Provide the (x, y) coordinate of the cell's center where the given text is located.  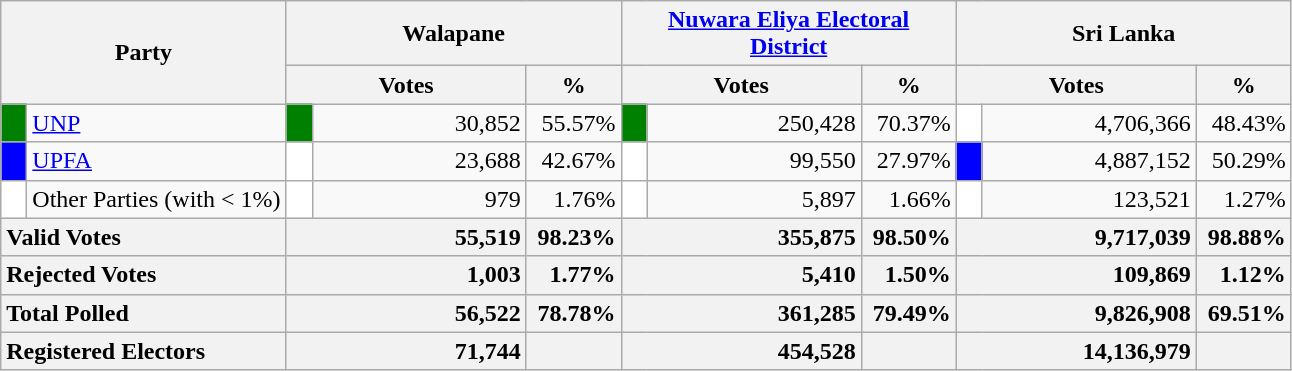
5,897 (754, 199)
4,887,152 (1089, 161)
9,826,908 (1076, 313)
98.23% (574, 237)
30,852 (419, 123)
1.77% (574, 275)
27.97% (908, 161)
99,550 (754, 161)
48.43% (1244, 123)
355,875 (741, 237)
9,717,039 (1076, 237)
454,528 (741, 351)
Walapane (454, 34)
69.51% (1244, 313)
Valid Votes (144, 237)
23,688 (419, 161)
Total Polled (144, 313)
1.66% (908, 199)
109,869 (1076, 275)
UPFA (156, 161)
71,744 (406, 351)
55.57% (574, 123)
70.37% (908, 123)
1.12% (1244, 275)
Registered Electors (144, 351)
Rejected Votes (144, 275)
Nuwara Eliya Electoral District (788, 34)
Sri Lanka (1124, 34)
123,521 (1089, 199)
4,706,366 (1089, 123)
56,522 (406, 313)
79.49% (908, 313)
979 (419, 199)
250,428 (754, 123)
Party (144, 52)
42.67% (574, 161)
361,285 (741, 313)
98.88% (1244, 237)
1.27% (1244, 199)
UNP (156, 123)
1.76% (574, 199)
78.78% (574, 313)
14,136,979 (1076, 351)
50.29% (1244, 161)
1.50% (908, 275)
5,410 (741, 275)
55,519 (406, 237)
Other Parties (with < 1%) (156, 199)
98.50% (908, 237)
1,003 (406, 275)
